Search for the cell housing the specified text and yield its [x, y] center coordinate. 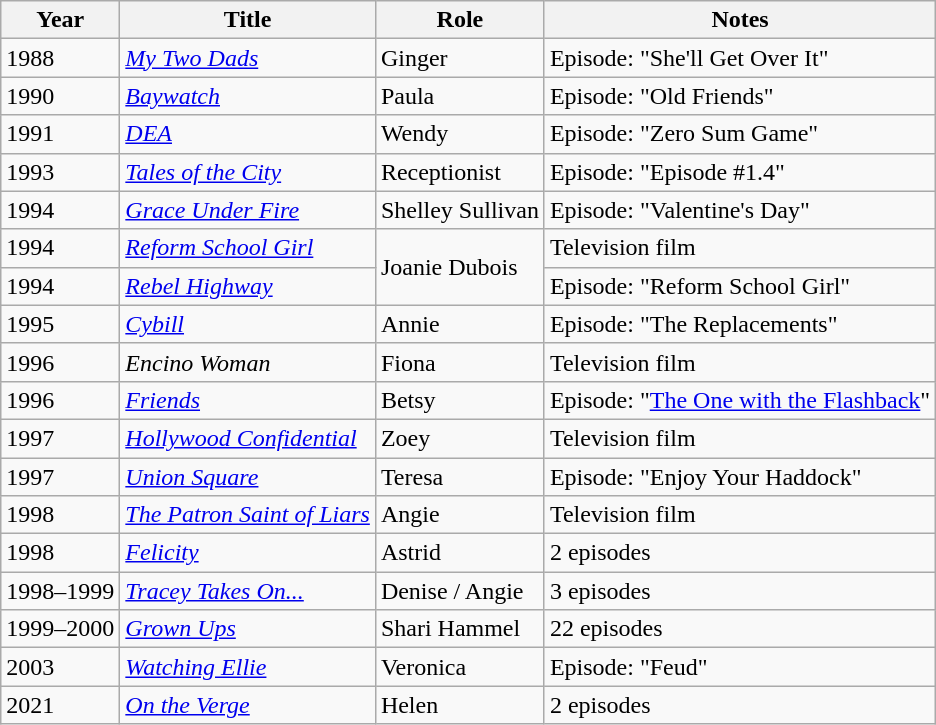
Teresa [460, 477]
1988 [60, 58]
Helen [460, 705]
Reform School Girl [248, 248]
1998–1999 [60, 591]
Episode: "Zero Sum Game" [740, 134]
Angie [460, 515]
1995 [60, 324]
22 episodes [740, 629]
Denise / Angie [460, 591]
Watching Ellie [248, 667]
Friends [248, 400]
Fiona [460, 362]
Year [60, 20]
Betsy [460, 400]
Encino Woman [248, 362]
The Patron Saint of Liars [248, 515]
DEA [248, 134]
Receptionist [460, 172]
Episode: "Reform School Girl" [740, 286]
Felicity [248, 553]
Episode: "Feud" [740, 667]
Episode: "Valentine's Day" [740, 210]
Hollywood Confidential [248, 438]
3 episodes [740, 591]
Paula [460, 96]
Annie [460, 324]
Ginger [460, 58]
Grown Ups [248, 629]
Astrid [460, 553]
Episode: "The Replacements" [740, 324]
Episode: "Episode #1.4" [740, 172]
My Two Dads [248, 58]
Union Square [248, 477]
Episode: "Old Friends" [740, 96]
Title [248, 20]
Grace Under Fire [248, 210]
Role [460, 20]
1991 [60, 134]
Baywatch [248, 96]
Episode: "She'll Get Over It" [740, 58]
1999–2000 [60, 629]
1993 [60, 172]
Notes [740, 20]
1990 [60, 96]
Joanie Dubois [460, 267]
Wendy [460, 134]
Shelley Sullivan [460, 210]
Episode: "The One with the Flashback" [740, 400]
Zoey [460, 438]
Episode: "Enjoy Your Haddock" [740, 477]
2021 [60, 705]
On the Verge [248, 705]
2003 [60, 667]
Shari Hammel [460, 629]
Tales of the City [248, 172]
Cybill [248, 324]
Veronica [460, 667]
Rebel Highway [248, 286]
Tracey Takes On... [248, 591]
